Find where the given text appears and provide that cell's center as (X, Y) coordinate. 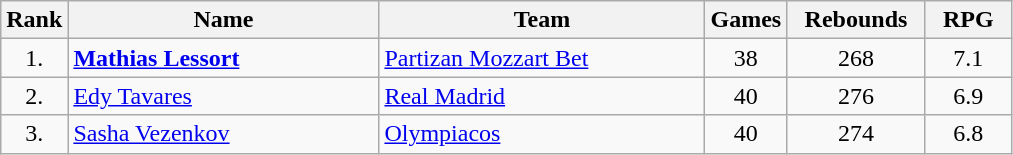
Name (224, 20)
1. (34, 58)
274 (856, 134)
Real Madrid (542, 96)
6.8 (968, 134)
Partizan Mozzart Bet (542, 58)
Games (746, 20)
Rank (34, 20)
Edy Tavares (224, 96)
Olympiacos (542, 134)
Sasha Vezenkov (224, 134)
Mathias Lessort (224, 58)
38 (746, 58)
6.9 (968, 96)
Rebounds (856, 20)
276 (856, 96)
RPG (968, 20)
7.1 (968, 58)
Team (542, 20)
268 (856, 58)
3. (34, 134)
2. (34, 96)
